Provide the [x, y] coordinate of the cell's center where the given text is located.  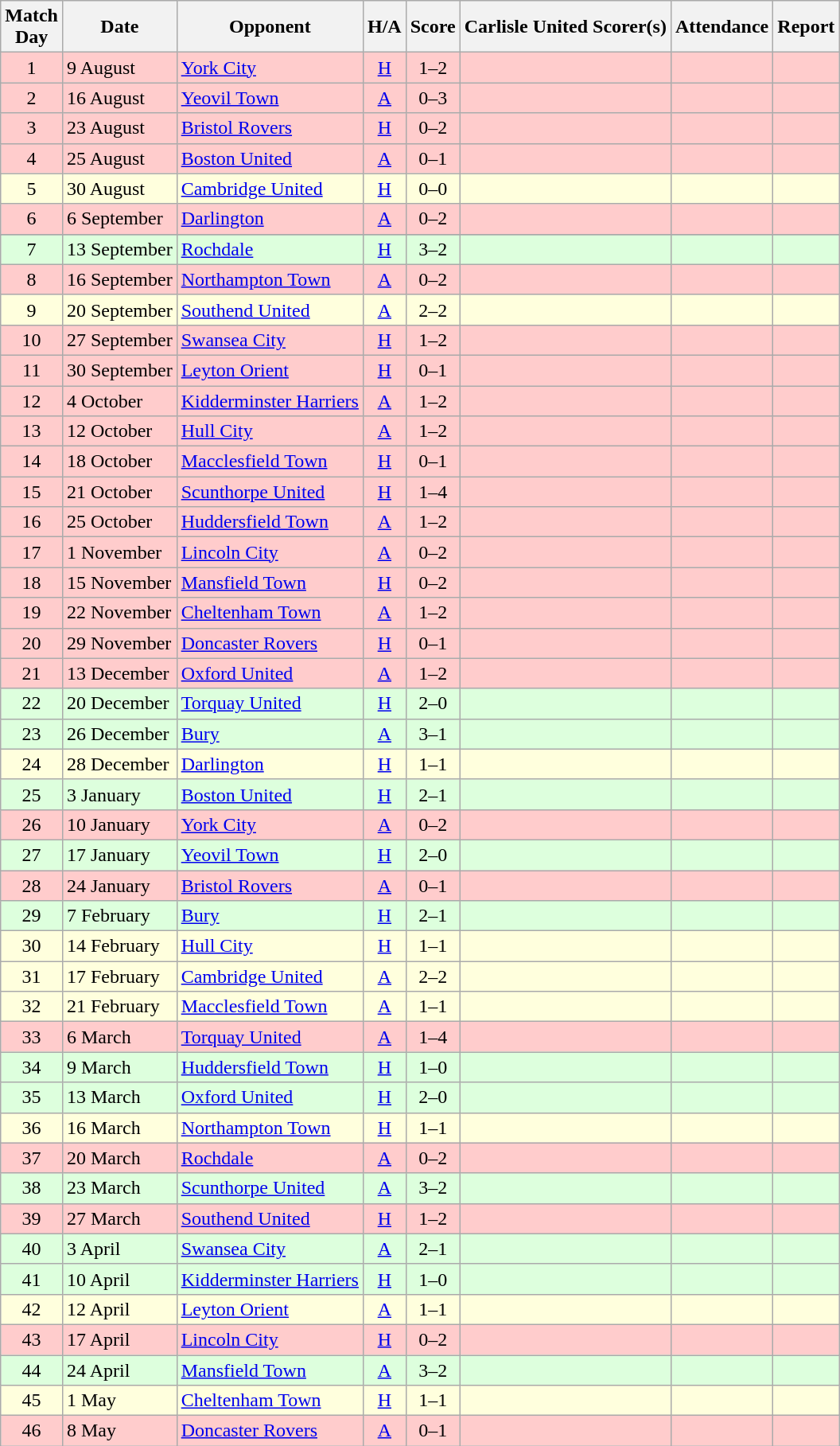
3 [32, 128]
10 [32, 340]
10 April [119, 1279]
Match Day [32, 27]
4 [32, 158]
9 August [119, 68]
29 November [119, 643]
Carlisle United Scorer(s) [565, 27]
23 August [119, 128]
24 January [119, 886]
42 [32, 1309]
32 [32, 1007]
12 April [119, 1309]
26 December [119, 734]
18 October [119, 462]
21 October [119, 492]
10 January [119, 824]
30 August [119, 189]
27 September [119, 340]
41 [32, 1279]
23 March [119, 1188]
7 [32, 249]
22 November [119, 613]
28 December [119, 764]
24 [32, 764]
13 September [119, 249]
38 [32, 1188]
25 August [119, 158]
20 December [119, 704]
44 [32, 1370]
23 [32, 734]
37 [32, 1158]
1 November [119, 552]
16 March [119, 1128]
5 [32, 189]
9 [32, 310]
Report [807, 27]
45 [32, 1401]
27 [32, 855]
16 September [119, 279]
12 [32, 400]
25 [32, 794]
31 [32, 976]
11 [32, 370]
24 April [119, 1370]
6 [32, 219]
14 [32, 462]
17 [32, 552]
9 March [119, 1067]
16 [32, 522]
1 May [119, 1401]
15 [32, 492]
29 [32, 916]
26 [32, 824]
15 November [119, 583]
39 [32, 1218]
46 [32, 1431]
0–3 [433, 98]
20 September [119, 310]
H/A [384, 27]
13 [32, 431]
40 [32, 1249]
36 [32, 1128]
28 [32, 886]
20 [32, 643]
14 February [119, 946]
27 March [119, 1218]
1 [32, 68]
19 [32, 613]
33 [32, 1037]
30 September [119, 370]
8 May [119, 1431]
16 August [119, 98]
Opponent [270, 27]
13 December [119, 673]
2 [32, 98]
7 February [119, 916]
21 February [119, 1007]
3 January [119, 794]
17 April [119, 1339]
35 [32, 1097]
Date [119, 27]
13 March [119, 1097]
25 October [119, 522]
4 October [119, 400]
3–1 [433, 734]
22 [32, 704]
17 February [119, 976]
21 [32, 673]
8 [32, 279]
Score [433, 27]
Attendance [721, 27]
12 October [119, 431]
3 April [119, 1249]
43 [32, 1339]
0–0 [433, 189]
6 September [119, 219]
20 March [119, 1158]
18 [32, 583]
34 [32, 1067]
30 [32, 946]
17 January [119, 855]
6 March [119, 1037]
